From the cell containing the given text, extract its center point as (X, Y) coordinate. 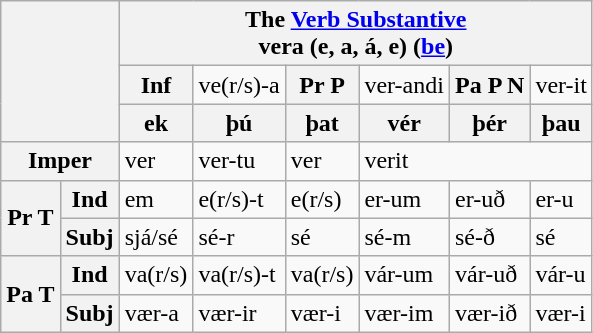
þau (562, 123)
vær-ir (239, 313)
The Verb Substantive vera (e, a, á, e) (be) (356, 34)
vær-ið (489, 313)
Pr P (322, 85)
er-um (404, 199)
Imper (60, 161)
ve(r/s)-a (239, 85)
Pa P N (489, 85)
vær-im (404, 313)
ver-tu (239, 161)
vær-a (156, 313)
ek (156, 123)
er-u (562, 199)
e(r/s)-t (239, 199)
vér (404, 123)
sé-m (404, 237)
sé-r (239, 237)
er-uð (489, 199)
sé-ð (489, 237)
e(r/s) (322, 199)
vár-uð (489, 275)
sjá/sé (156, 237)
ver-it (562, 85)
Pa T (30, 294)
vár-u (562, 275)
em (156, 199)
va(r/s)-t (239, 275)
þú (239, 123)
Pr T (30, 218)
vár-um (404, 275)
verit (476, 161)
þat (322, 123)
Inf (156, 85)
ver-andi (404, 85)
þér (489, 123)
